Provide the [X, Y] coordinate of the cell's center where the given text is located.  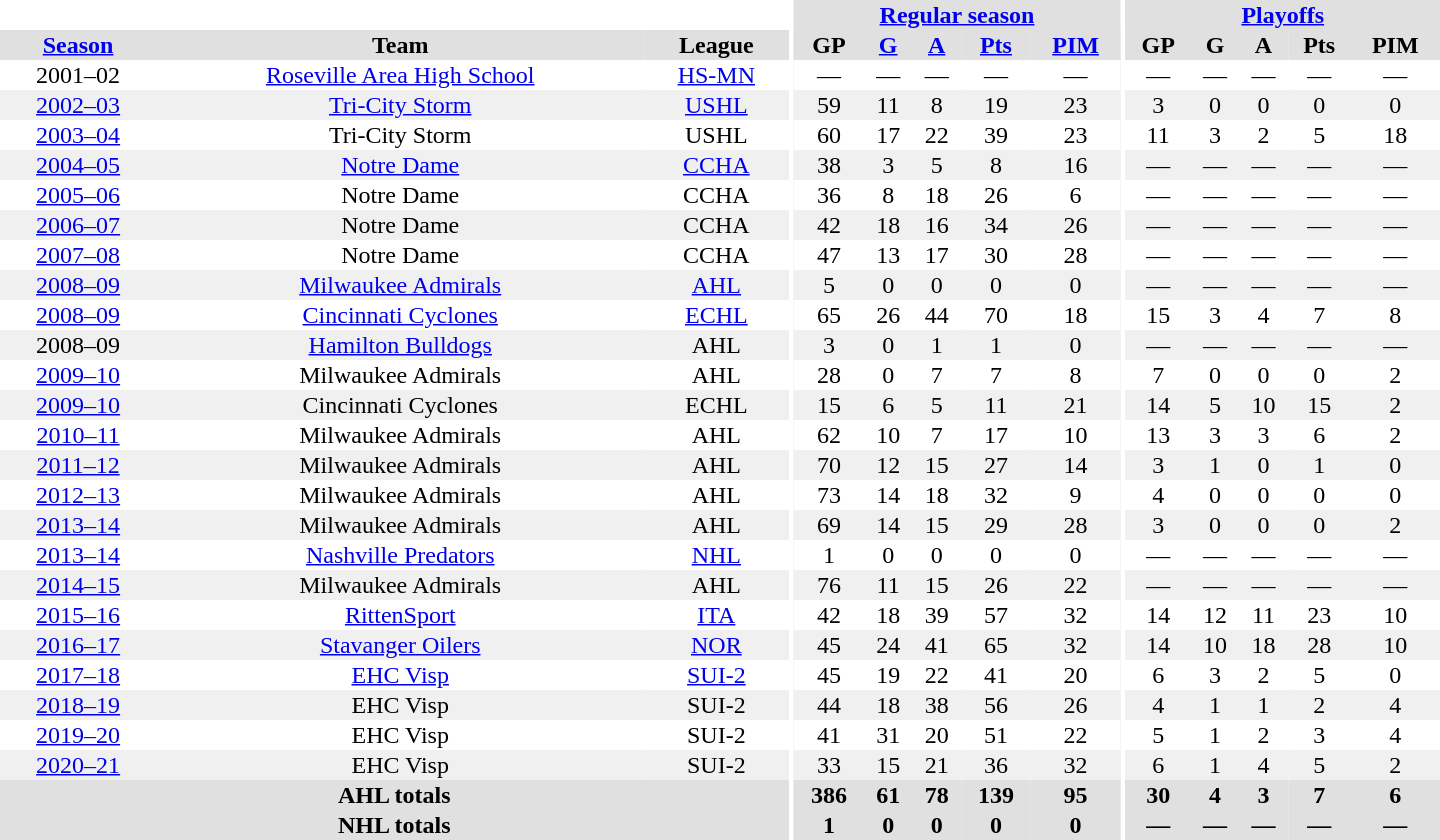
61 [888, 795]
2020–21 [78, 765]
2019–20 [78, 735]
Team [400, 45]
57 [996, 615]
29 [996, 525]
Regular season [957, 15]
33 [829, 765]
9 [1076, 495]
76 [829, 585]
2010–11 [78, 435]
78 [936, 795]
2004–05 [78, 165]
2011–12 [78, 465]
Stavanger Oilers [400, 645]
ITA [716, 615]
2005–06 [78, 195]
Season [78, 45]
2015–16 [78, 615]
27 [996, 465]
NHL totals [394, 825]
59 [829, 105]
51 [996, 735]
31 [888, 735]
League [716, 45]
34 [996, 225]
2002–03 [78, 105]
386 [829, 795]
Playoffs [1283, 15]
24 [888, 645]
Nashville Predators [400, 555]
RittenSport [400, 615]
2018–19 [78, 705]
95 [1076, 795]
69 [829, 525]
2006–07 [78, 225]
73 [829, 495]
62 [829, 435]
Hamilton Bulldogs [400, 345]
2003–04 [78, 135]
60 [829, 135]
NHL [716, 555]
139 [996, 795]
NOR [716, 645]
2001–02 [78, 75]
56 [996, 705]
AHL totals [394, 795]
HS-MN [716, 75]
2014–15 [78, 585]
2007–08 [78, 255]
2012–13 [78, 495]
47 [829, 255]
Roseville Area High School [400, 75]
2016–17 [78, 645]
2017–18 [78, 675]
